Return the [x, y] coordinate for the center point of the cell that contains the specified text.  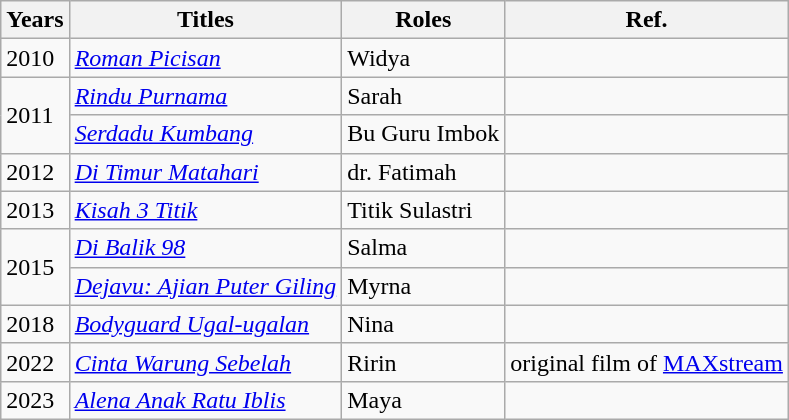
Titik Sulastri [424, 210]
Bodyguard Ugal-ugalan [206, 324]
Serdadu Kumbang [206, 134]
original film of MAXstream [647, 362]
dr. Fatimah [424, 172]
Di Timur Matahari [206, 172]
Rindu Purnama [206, 96]
Nina [424, 324]
Salma [424, 248]
Bu Guru Imbok [424, 134]
2010 [35, 58]
Di Balik 98 [206, 248]
2013 [35, 210]
Cinta Warung Sebelah [206, 362]
2015 [35, 267]
Roles [424, 20]
Maya [424, 400]
2012 [35, 172]
Years [35, 20]
Roman Picisan [206, 58]
Ririn [424, 362]
2018 [35, 324]
2011 [35, 115]
Dejavu: Ajian Puter Giling [206, 286]
Kisah 3 Titik [206, 210]
Ref. [647, 20]
Titles [206, 20]
2023 [35, 400]
2022 [35, 362]
Widya [424, 58]
Sarah [424, 96]
Alena Anak Ratu Iblis [206, 400]
Myrna [424, 286]
